Scan for the cell matching the given text and deliver its (x, y) coordinate at center. 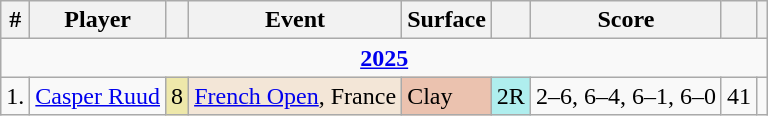
2025 (384, 58)
Player (98, 20)
1. (16, 96)
Event (296, 20)
Casper Ruud (98, 96)
Surface (447, 20)
8 (178, 96)
2–6, 6–4, 6–1, 6–0 (626, 96)
French Open, France (296, 96)
2R (510, 96)
# (16, 20)
41 (738, 96)
Score (626, 20)
Clay (447, 96)
